Pinpoint the cell where the given text exists, returning its (x, y) midpoint coordinate. 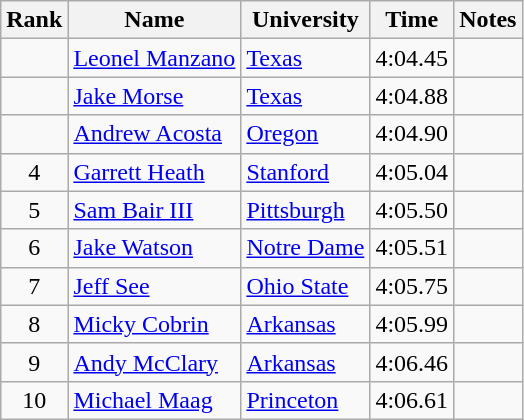
Ohio State (306, 286)
4:05.99 (412, 324)
4:05.50 (412, 210)
Oregon (306, 134)
Sam Bair III (154, 210)
4:05.75 (412, 286)
Pittsburgh (306, 210)
6 (34, 248)
4:05.51 (412, 248)
Notre Dame (306, 248)
8 (34, 324)
9 (34, 362)
4:04.90 (412, 134)
University (306, 20)
10 (34, 400)
4 (34, 172)
Rank (34, 20)
Jake Morse (154, 96)
Leonel Manzano (154, 58)
4:05.04 (412, 172)
Andrew Acosta (154, 134)
4:04.45 (412, 58)
Andy McClary (154, 362)
Princeton (306, 400)
Jake Watson (154, 248)
4:04.88 (412, 96)
5 (34, 210)
Notes (488, 20)
Jeff See (154, 286)
Name (154, 20)
Michael Maag (154, 400)
Micky Cobrin (154, 324)
7 (34, 286)
4:06.61 (412, 400)
4:06.46 (412, 362)
Stanford (306, 172)
Time (412, 20)
Garrett Heath (154, 172)
